Scan for the cell matching the given text and deliver its [x, y] coordinate at center. 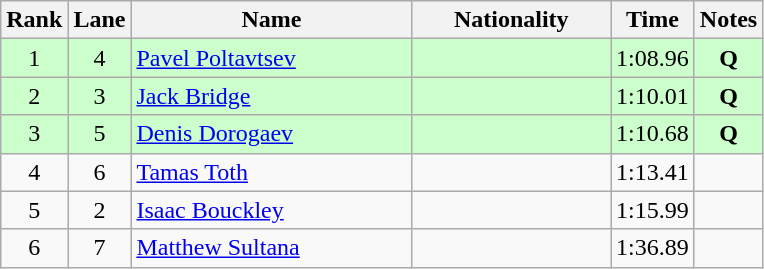
1:10.68 [653, 134]
Pavel Poltavtsev [272, 58]
Jack Bridge [272, 96]
7 [100, 248]
Time [653, 20]
1 [34, 58]
1:13.41 [653, 172]
Tamas Toth [272, 172]
Nationality [512, 20]
Notes [728, 20]
Lane [100, 20]
1:36.89 [653, 248]
Rank [34, 20]
1:08.96 [653, 58]
1:15.99 [653, 210]
Matthew Sultana [272, 248]
Name [272, 20]
Isaac Bouckley [272, 210]
1:10.01 [653, 96]
Denis Dorogaev [272, 134]
